Extract the [x, y] coordinate from the center of the cell holding the provided text.  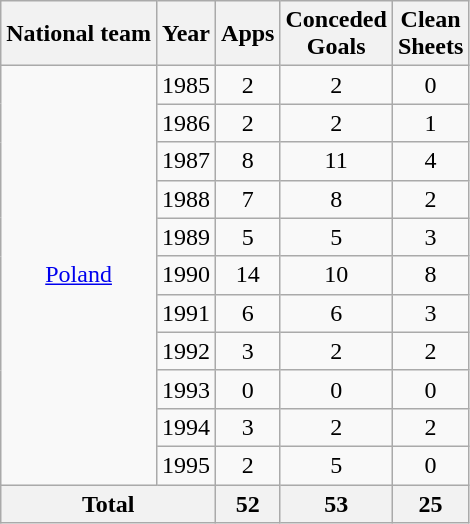
53 [336, 503]
1988 [186, 199]
14 [248, 275]
7 [248, 199]
1992 [186, 351]
ConcededGoals [336, 34]
CleanSheets [430, 34]
Year [186, 34]
1993 [186, 389]
1 [430, 123]
10 [336, 275]
1994 [186, 427]
Poland [79, 276]
1989 [186, 237]
1986 [186, 123]
1995 [186, 465]
Total [108, 503]
Apps [248, 34]
National team [79, 34]
4 [430, 161]
52 [248, 503]
11 [336, 161]
1991 [186, 313]
1985 [186, 85]
25 [430, 503]
1987 [186, 161]
1990 [186, 275]
